Extract the (X, Y) coordinate from the center of the cell holding the provided text.  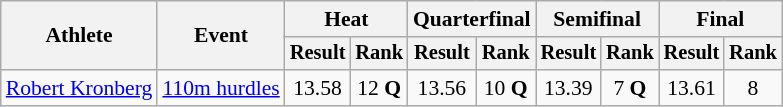
13.58 (318, 88)
8 (753, 88)
Final (720, 19)
Quarterfinal (472, 19)
Athlete (80, 36)
Heat (346, 19)
Robert Kronberg (80, 88)
10 Q (506, 88)
110m hurdles (220, 88)
13.61 (692, 88)
13.39 (569, 88)
Semifinal (598, 19)
12 Q (379, 88)
13.56 (442, 88)
Event (220, 36)
7 Q (630, 88)
